Output the [X, Y] coordinate of the center of the cell containing the given text.  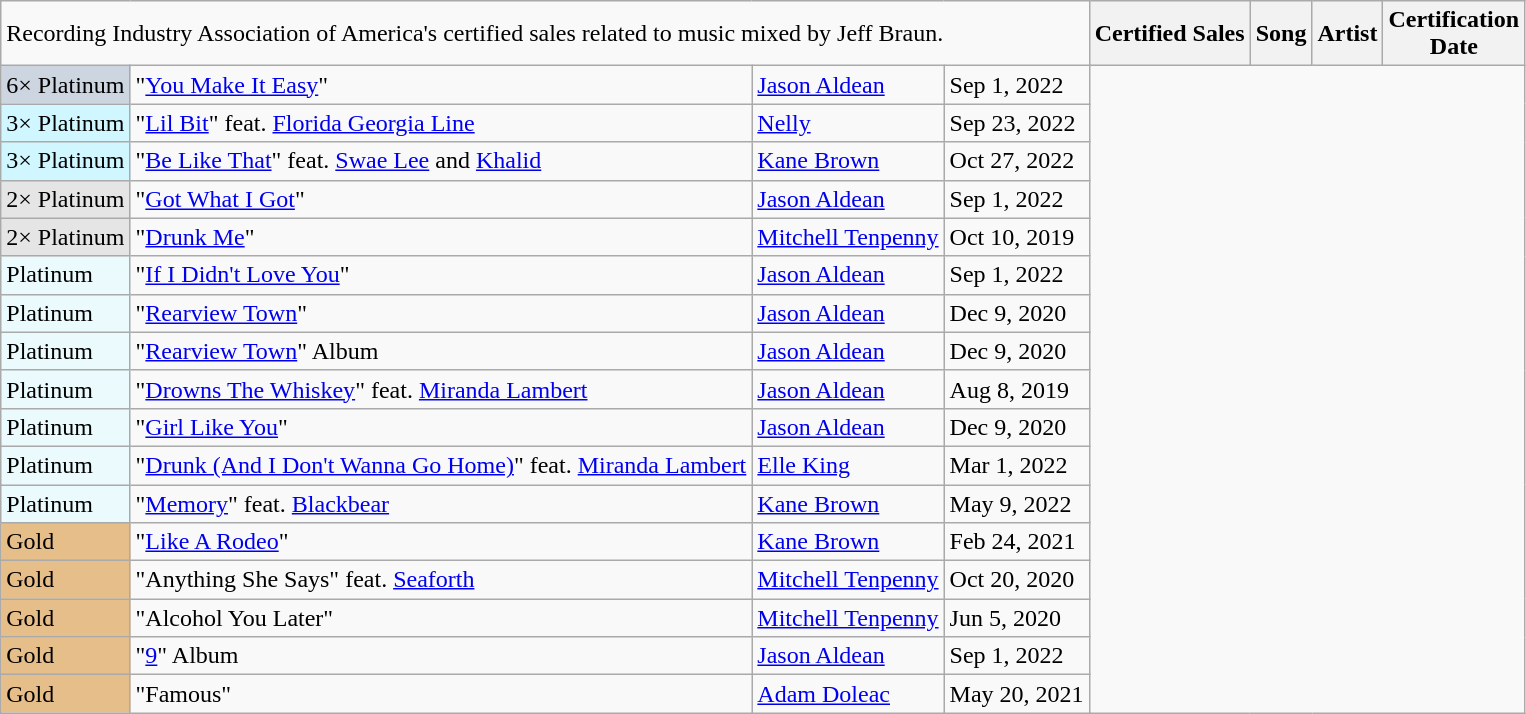
"Drowns The Whiskey" feat. Miranda Lambert [441, 389]
6× Platinum [66, 85]
"Drunk Me" [441, 237]
"Memory" feat. Blackbear [441, 503]
Oct 10, 2019 [1016, 237]
Certified Sales [1170, 34]
Feb 24, 2021 [1016, 542]
Aug 8, 2019 [1016, 389]
Mar 1, 2022 [1016, 465]
"9" Album [441, 656]
"You Make It Easy" [441, 85]
Sep 23, 2022 [1016, 123]
"Famous" [441, 694]
"Like A Rodeo" [441, 542]
"Rearview Town" [441, 313]
"Drunk (And I Don't Wanna Go Home)" feat. Miranda Lambert [441, 465]
Song [1281, 34]
Oct 20, 2020 [1016, 580]
Elle King [848, 465]
Adam Doleac [848, 694]
"Lil Bit" feat. Florida Georgia Line [441, 123]
Jun 5, 2020 [1016, 618]
CertificationDate [1454, 34]
Artist [1348, 34]
"Rearview Town" Album [441, 351]
May 20, 2021 [1016, 694]
Recording Industry Association of America's certified sales related to music mixed by Jeff Braun. [545, 34]
"Alcohol You Later" [441, 618]
May 9, 2022 [1016, 503]
Nelly [848, 123]
"Anything She Says" feat. Seaforth [441, 580]
Oct 27, 2022 [1016, 161]
"Got What I Got" [441, 199]
"Be Like That" feat. Swae Lee and Khalid [441, 161]
"If I Didn't Love You" [441, 275]
"Girl Like You" [441, 427]
